From the cell containing the given text, extract its center point as (X, Y) coordinate. 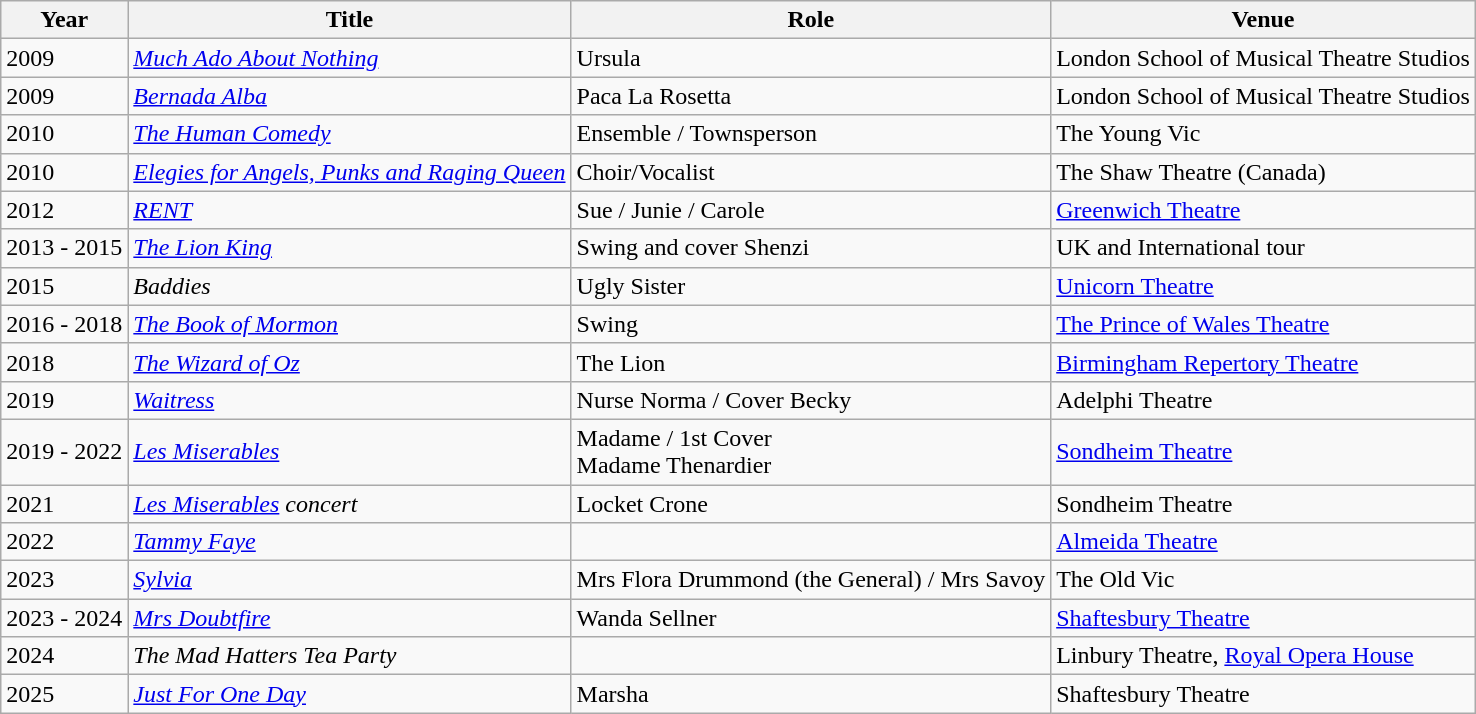
The Shaw Theatre (Canada) (1264, 172)
Linbury Theatre, Royal Opera House (1264, 656)
UK and International tour (1264, 248)
Greenwich Theatre (1264, 210)
Ursula (811, 58)
2018 (64, 362)
Adelphi Theatre (1264, 400)
Role (811, 20)
Madame / 1st CoverMadame Thenardier (811, 452)
2023 (64, 580)
2019 (64, 400)
Wanda Sellner (811, 618)
The Book of Mormon (350, 324)
Ensemble / Townsperson (811, 134)
Sylvia (350, 580)
2022 (64, 542)
Title (350, 20)
Birmingham Repertory Theatre (1264, 362)
2021 (64, 503)
Unicorn Theatre (1264, 286)
2025 (64, 694)
2019 - 2022 (64, 452)
Nurse Norma / Cover Becky (811, 400)
2012 (64, 210)
2023 - 2024 (64, 618)
Sue / Junie / Carole (811, 210)
Baddies (350, 286)
The Young Vic (1264, 134)
Just For One Day (350, 694)
The Old Vic (1264, 580)
Year (64, 20)
2024 (64, 656)
Bernada Alba (350, 96)
Much Ado About Nothing (350, 58)
Swing and cover Shenzi (811, 248)
Ugly Sister (811, 286)
Mrs Doubtfire (350, 618)
2013 - 2015 (64, 248)
Waitress (350, 400)
Les Miserables concert (350, 503)
Marsha (811, 694)
Mrs Flora Drummond (the General) / Mrs Savoy (811, 580)
Tammy Faye (350, 542)
Swing (811, 324)
The Wizard of Oz (350, 362)
The Lion (811, 362)
Almeida Theatre (1264, 542)
The Lion King (350, 248)
Les Miserables (350, 452)
Elegies for Angels, Punks and Raging Queen (350, 172)
Choir/Vocalist (811, 172)
The Prince of Wales Theatre (1264, 324)
2015 (64, 286)
The Mad Hatters Tea Party (350, 656)
2016 - 2018 (64, 324)
RENT (350, 210)
Venue (1264, 20)
Locket Crone (811, 503)
The Human Comedy (350, 134)
Paca La Rosetta (811, 96)
